Output the [X, Y] coordinate of the center of the cell containing the given text.  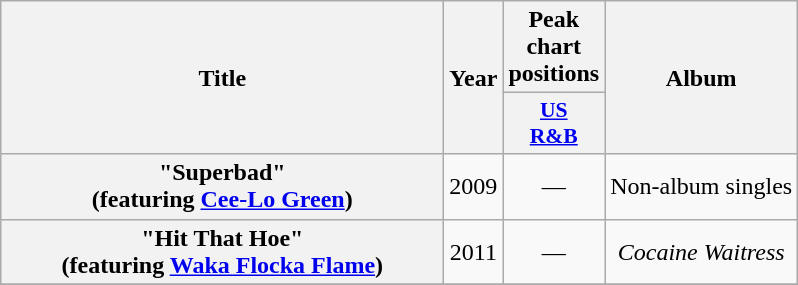
Non-album singles [702, 186]
USR&B [554, 124]
2011 [474, 252]
2009 [474, 186]
Year [474, 78]
Album [702, 78]
Title [222, 78]
"Hit That Hoe"(featuring Waka Flocka Flame) [222, 252]
"Superbad"(featuring Cee-Lo Green) [222, 186]
Peak chart positions [554, 47]
Cocaine Waitress [702, 252]
